Pinpoint the cell where the given text exists, returning its [x, y] midpoint coordinate. 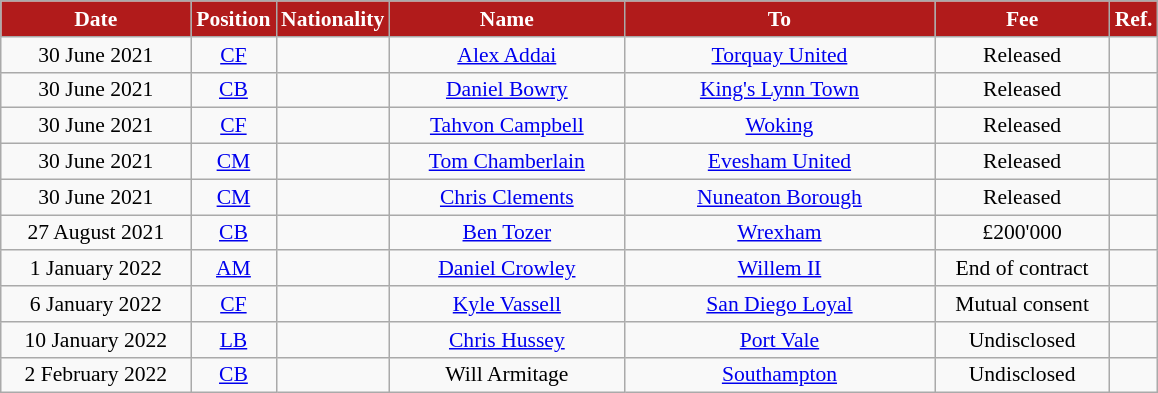
Ref. [1134, 19]
Wrexham [779, 233]
San Diego Loyal [779, 304]
6 January 2022 [96, 304]
Nuneaton Borough [779, 197]
Tahvon Campbell [506, 126]
Evesham United [779, 162]
Date [96, 19]
2 February 2022 [96, 375]
£200'000 [1022, 233]
Chris Clements [506, 197]
Alex Addai [506, 55]
Will Armitage [506, 375]
Nationality [332, 19]
Name [506, 19]
Fee [1022, 19]
Southampton [779, 375]
Ben Tozer [506, 233]
Daniel Bowry [506, 90]
Willem II [779, 269]
Kyle Vassell [506, 304]
Woking [779, 126]
Torquay United [779, 55]
King's Lynn Town [779, 90]
Position [234, 19]
End of contract [1022, 269]
Daniel Crowley [506, 269]
10 January 2022 [96, 340]
Chris Hussey [506, 340]
Port Vale [779, 340]
Tom Chamberlain [506, 162]
27 August 2021 [96, 233]
Mutual consent [1022, 304]
1 January 2022 [96, 269]
To [779, 19]
AM [234, 269]
LB [234, 340]
